Search for the cell housing the specified text and yield its (X, Y) center coordinate. 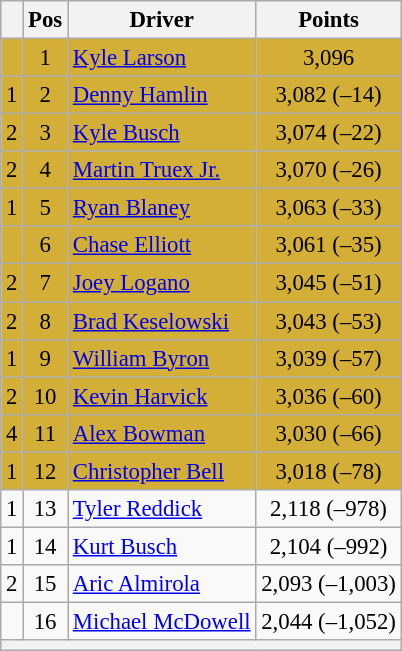
3,045 (–51) (328, 283)
Alex Bowman (162, 433)
12 (46, 471)
Kurt Busch (162, 546)
Pos (46, 20)
3,070 (–26) (328, 170)
Christopher Bell (162, 471)
3,074 (–22) (328, 133)
Martin Truex Jr. (162, 170)
5 (46, 208)
2,044 (–1,052) (328, 621)
Kevin Harvick (162, 396)
3,030 (–66) (328, 433)
Tyler Reddick (162, 509)
Denny Hamlin (162, 95)
9 (46, 358)
Kyle Busch (162, 133)
13 (46, 509)
10 (46, 396)
Brad Keselowski (162, 321)
3,036 (–60) (328, 396)
Michael McDowell (162, 621)
Ryan Blaney (162, 208)
8 (46, 321)
3,039 (–57) (328, 358)
3,082 (–14) (328, 95)
3,096 (328, 58)
Driver (162, 20)
3,018 (–78) (328, 471)
7 (46, 283)
3,043 (–53) (328, 321)
Joey Logano (162, 283)
Kyle Larson (162, 58)
3 (46, 133)
William Byron (162, 358)
3,061 (–35) (328, 245)
2,093 (–1,003) (328, 584)
Points (328, 20)
6 (46, 245)
3,063 (–33) (328, 208)
14 (46, 546)
2,104 (–992) (328, 546)
16 (46, 621)
11 (46, 433)
Chase Elliott (162, 245)
Aric Almirola (162, 584)
15 (46, 584)
2,118 (–978) (328, 509)
